Extract the [X, Y] coordinate from the center of the cell holding the provided text.  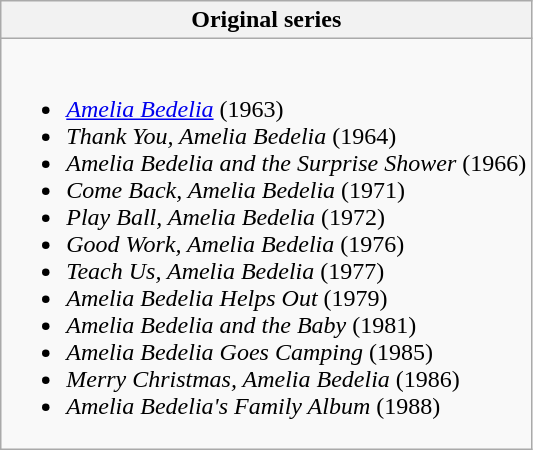
Original series [266, 20]
